Detect which cell encompasses the target text, then output its [X, Y] center coordinate. 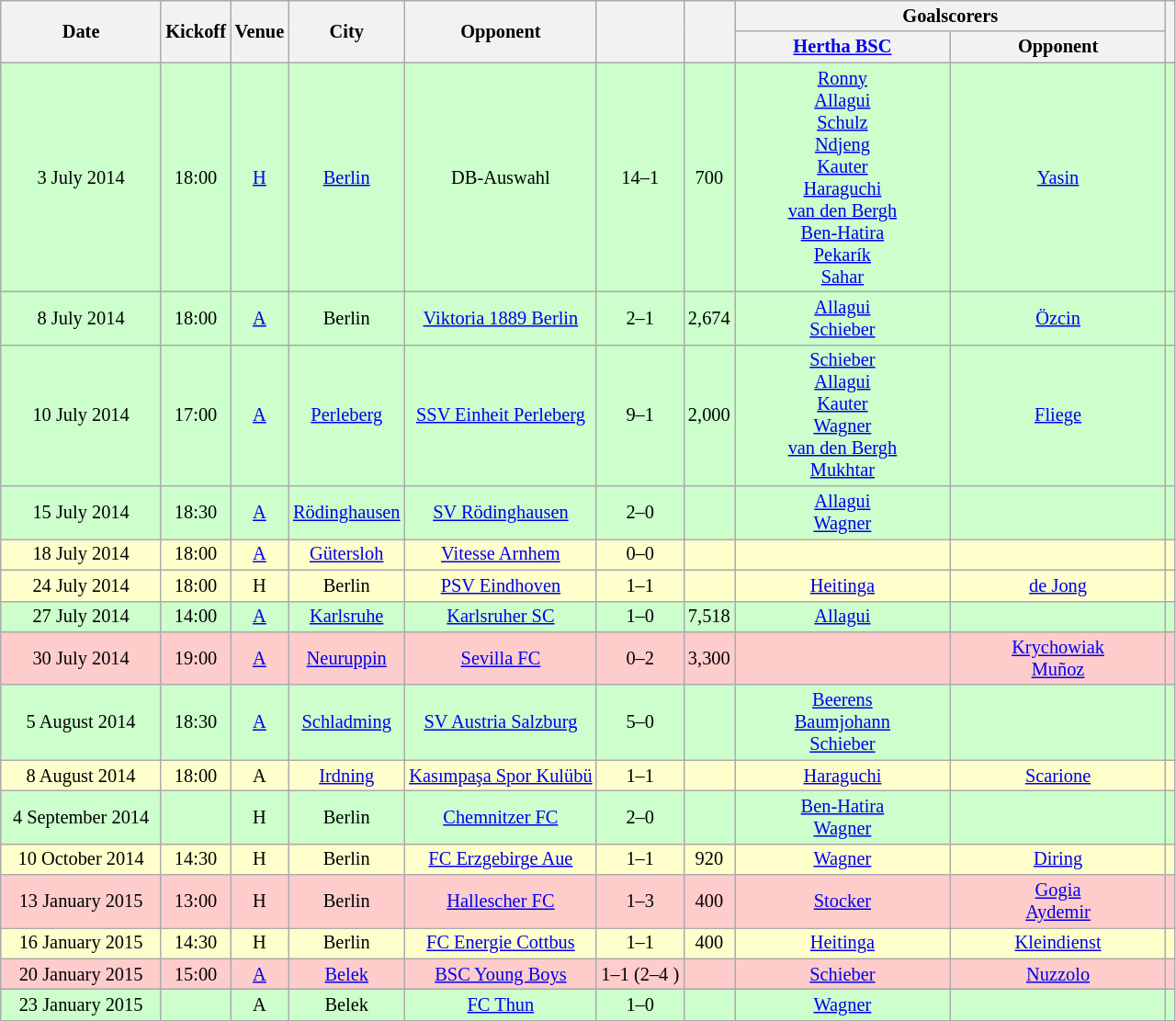
23 January 2015 [81, 1004]
Schieber [843, 974]
14:00 [195, 617]
Krychowiak Muñoz [1058, 658]
Sevilla FC [500, 658]
2,674 [709, 318]
Allagui Schieber [843, 318]
Fliege [1058, 415]
Venue [259, 31]
Goalscorers [950, 16]
Gogia Aydemir [1058, 902]
19:00 [195, 658]
5 August 2014 [81, 722]
Neuruppin [346, 658]
13:00 [195, 902]
Hallescher FC [500, 902]
10 July 2014 [81, 415]
0–0 [639, 554]
Ronny Allagui Schulz Ndjeng Kauter Haraguchi van den Bergh Ben-Hatira Pekarík Sahar [843, 177]
Stocker [843, 902]
15:00 [195, 974]
4 September 2014 [81, 817]
3,300 [709, 658]
Perleberg [346, 415]
Schladming [346, 722]
PSV Eindhoven [500, 585]
Chemnitzer FC [500, 817]
Rödinghausen [346, 513]
1–1 (2–4 ) [639, 974]
DB-Auswahl [500, 177]
16 January 2015 [81, 943]
2,000 [709, 415]
Irdning [346, 776]
Beerens Baumjohann Schieber [843, 722]
Karlsruher SC [500, 617]
Kasımpaşa Spor Kulübü [500, 776]
Haraguchi [843, 776]
de Jong [1058, 585]
Schieber Allagui Kauter Wagner van den Bergh Mukhtar [843, 415]
Allagui Wagner [843, 513]
8 July 2014 [81, 318]
8 August 2014 [81, 776]
7,518 [709, 617]
Nuzzolo [1058, 974]
Özcin [1058, 318]
City [346, 31]
13 January 2015 [81, 902]
Kleindienst [1058, 943]
SV Rödinghausen [500, 513]
Allagui [843, 617]
Kickoff [195, 31]
920 [709, 859]
27 July 2014 [81, 617]
Vitesse Arnhem [500, 554]
Karlsruhe [346, 617]
Date [81, 31]
FC Energie Cottbus [500, 943]
9–1 [639, 415]
18 July 2014 [81, 554]
2–1 [639, 318]
1–3 [639, 902]
Gütersloh [346, 554]
20 January 2015 [81, 974]
Ben-Hatira Wagner [843, 817]
SV Austria Salzburg [500, 722]
0–2 [639, 658]
700 [709, 177]
Yasin [1058, 177]
30 July 2014 [81, 658]
17:00 [195, 415]
14–1 [639, 177]
Viktoria 1889 Berlin [500, 318]
24 July 2014 [81, 585]
Hertha BSC [843, 47]
SSV Einheit Perleberg [500, 415]
Scarione [1058, 776]
FC Erzgebirge Aue [500, 859]
BSC Young Boys [500, 974]
3 July 2014 [81, 177]
5–0 [639, 722]
10 October 2014 [81, 859]
Diring [1058, 859]
FC Thun [500, 1004]
15 July 2014 [81, 513]
